For the text-containing cell, return its midpoint in (x, y) coordinate format. 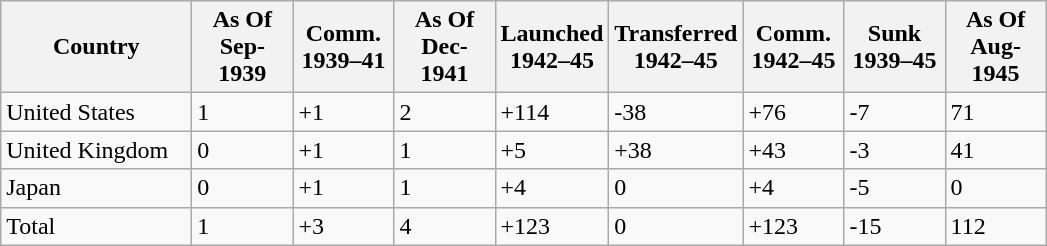
41 (996, 150)
71 (996, 112)
Launched 1942–45 (552, 47)
4 (444, 226)
Comm. 1942–45 (794, 47)
As Of Dec-1941 (444, 47)
+43 (794, 150)
+5 (552, 150)
+76 (794, 112)
-3 (894, 150)
United States (96, 112)
Country (96, 47)
+114 (552, 112)
United Kingdom (96, 150)
Sunk 1939–45 (894, 47)
-7 (894, 112)
Transferred 1942–45 (676, 47)
As Of Aug-1945 (996, 47)
Comm. 1939–41 (344, 47)
-5 (894, 188)
112 (996, 226)
As Of Sep-1939 (242, 47)
-15 (894, 226)
Total (96, 226)
+38 (676, 150)
-38 (676, 112)
Japan (96, 188)
+3 (344, 226)
2 (444, 112)
